Find where the given text appears and provide that cell's center as (x, y) coordinate. 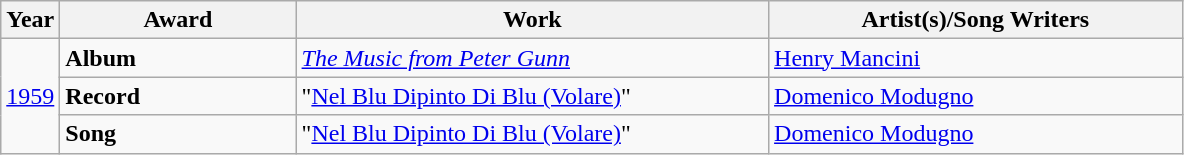
Year (30, 20)
Album (178, 58)
Work (532, 20)
The Music from Peter Gunn (532, 58)
Henry Mancini (976, 58)
1959 (30, 96)
Award (178, 20)
Song (178, 134)
Artist(s)/Song Writers (976, 20)
Record (178, 96)
